Capture the cell that displays the provided text and extract its [x, y] central coordinate. 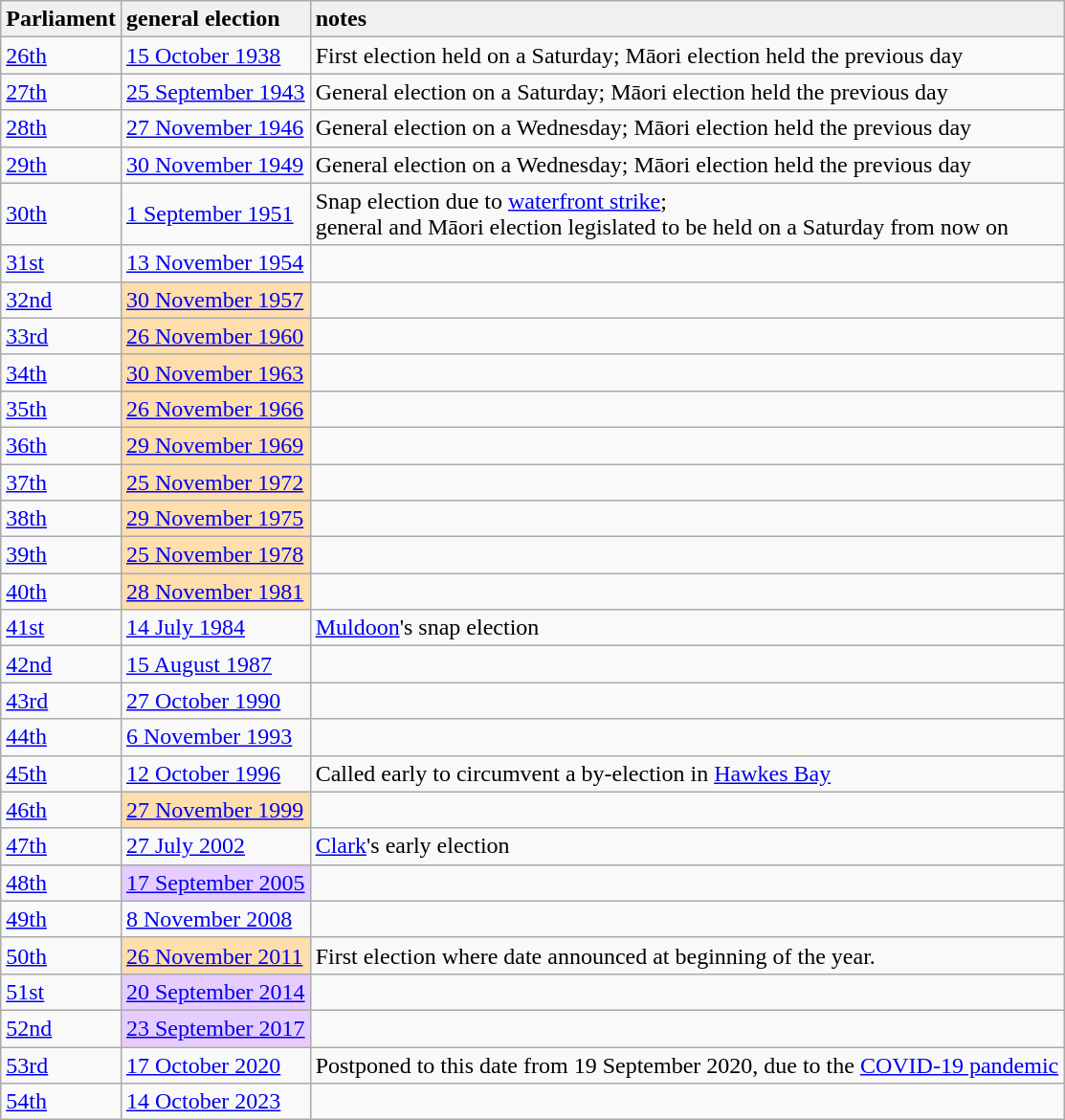
26th [61, 56]
47th [61, 846]
notes [687, 19]
29th [61, 165]
38th [61, 519]
54th [61, 1102]
27 October 1990 [215, 701]
41st [61, 628]
12 October 1996 [215, 773]
26 November 1966 [215, 409]
Muldoon's snap election [687, 628]
20 September 2014 [215, 992]
13 November 1954 [215, 263]
27 July 2002 [215, 846]
30th [61, 214]
Postponed to this date from 19 September 2020, due to the COVID-19 pandemic [687, 1065]
30 November 1957 [215, 300]
35th [61, 409]
27th [61, 92]
14 July 1984 [215, 628]
25 November 1972 [215, 482]
40th [61, 592]
50th [61, 955]
37th [61, 482]
52nd [61, 1028]
Clark's early election [687, 846]
30 November 1949 [215, 165]
46th [61, 810]
32nd [61, 300]
17 September 2005 [215, 883]
39th [61, 555]
30 November 1963 [215, 372]
First election held on a Saturday; Māori election held the previous day [687, 56]
43rd [61, 701]
42nd [61, 664]
14 October 2023 [215, 1102]
general election [215, 19]
45th [61, 773]
26 November 1960 [215, 336]
Called early to circumvent a by-election in Hawkes Bay [687, 773]
28 November 1981 [215, 592]
General election on a Saturday; Māori election held the previous day [687, 92]
Snap election due to waterfront strike;general and Māori election legislated to be held on a Saturday from now on [687, 214]
8 November 2008 [215, 919]
Parliament [61, 19]
6 November 1993 [215, 737]
26 November 2011 [215, 955]
1 September 1951 [215, 214]
53rd [61, 1065]
51st [61, 992]
28th [61, 128]
33rd [61, 336]
27 November 1946 [215, 128]
29 November 1969 [215, 445]
34th [61, 372]
25 September 1943 [215, 92]
44th [61, 737]
First election where date announced at beginning of the year. [687, 955]
25 November 1978 [215, 555]
17 October 2020 [215, 1065]
27 November 1999 [215, 810]
36th [61, 445]
23 September 2017 [215, 1028]
31st [61, 263]
15 August 1987 [215, 664]
15 October 1938 [215, 56]
29 November 1975 [215, 519]
48th [61, 883]
49th [61, 919]
